Scan for the cell matching the given text and deliver its [X, Y] coordinate at center. 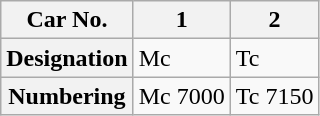
Numbering [67, 96]
Car No. [67, 20]
Designation [67, 58]
2 [274, 20]
Mc 7000 [182, 96]
Tc [274, 58]
1 [182, 20]
Mc [182, 58]
Tc 7150 [274, 96]
